Find where the given text appears and provide that cell's center as [X, Y] coordinate. 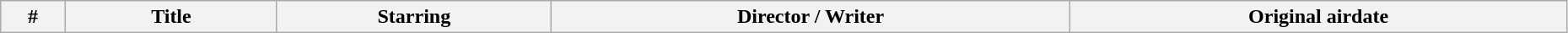
Original airdate [1318, 17]
# [34, 17]
Starring [413, 17]
Director / Writer [811, 17]
Title [170, 17]
